Determine the [X, Y] coordinate at the center of the cell enclosing the given text.  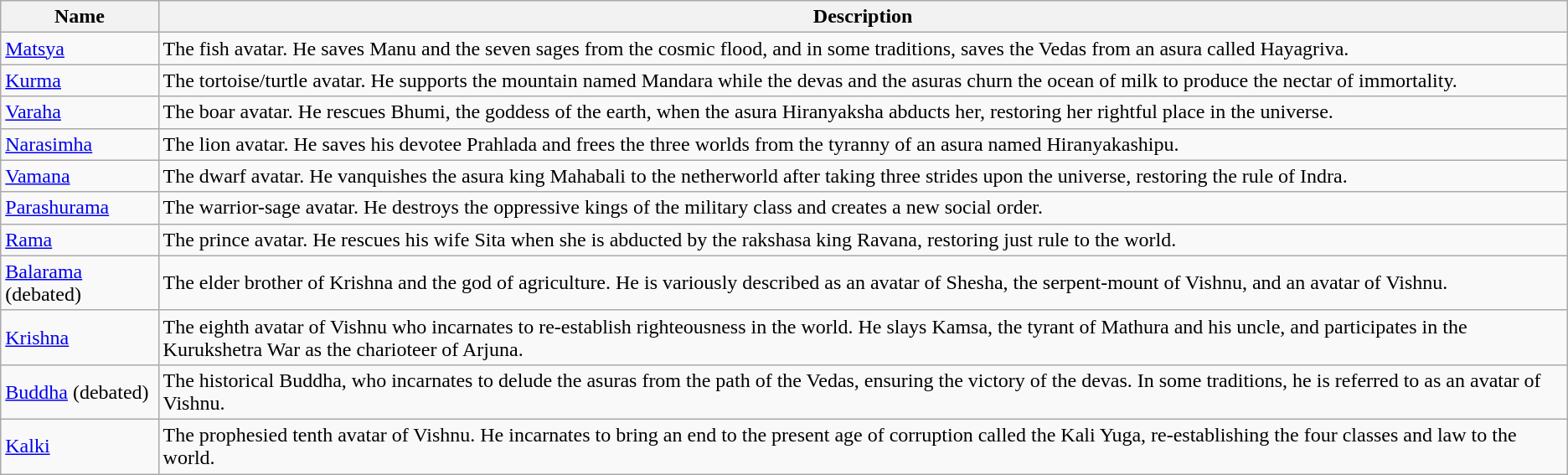
Narasimha [80, 144]
Balarama (debated) [80, 283]
The prince avatar. He rescues his wife Sita when she is abducted by the rakshasa king Ravana, restoring just rule to the world. [863, 240]
Krishna [80, 337]
Kalki [80, 446]
Name [80, 17]
The boar avatar. He rescues Bhumi, the goddess of the earth, when the asura Hiranyaksha abducts her, restoring her rightful place in the universe. [863, 112]
The dwarf avatar. He vanquishes the asura king Mahabali to the netherworld after taking three strides upon the universe, restoring the rule of Indra. [863, 176]
Vamana [80, 176]
The warrior-sage avatar. He destroys the oppressive kings of the military class and creates a new social order. [863, 208]
Kurma [80, 80]
Description [863, 17]
The fish avatar. He saves Manu and the seven sages from the cosmic flood, and in some traditions, saves the Vedas from an asura called Hayagriva. [863, 49]
Rama [80, 240]
Matsya [80, 49]
Buddha (debated) [80, 392]
The lion avatar. He saves his devotee Prahlada and frees the three worlds from the tyranny of an asura named Hiranyakashipu. [863, 144]
Varaha [80, 112]
Parashurama [80, 208]
